Extract the (X, Y) coordinate from the center of the cell holding the provided text.  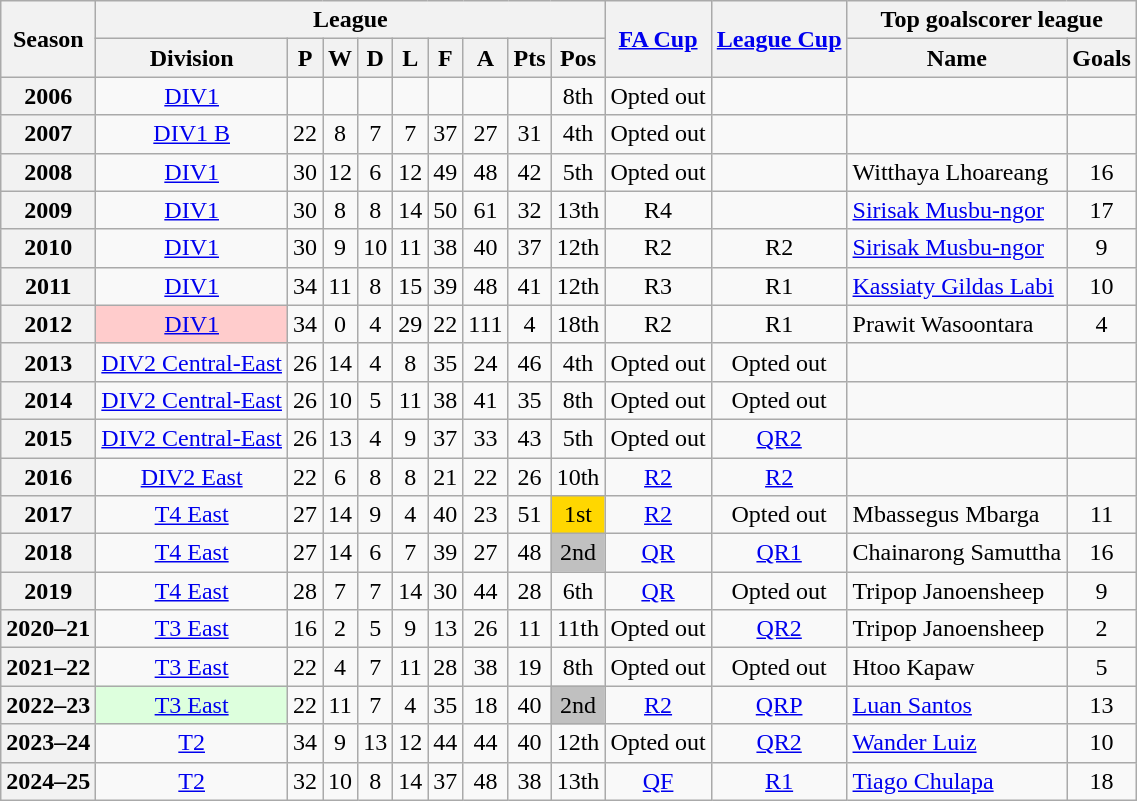
FA Cup (658, 39)
6th (578, 591)
League (350, 20)
61 (486, 210)
Wander Luiz (957, 743)
50 (446, 210)
Tiago Chulapa (957, 781)
19 (530, 667)
33 (486, 438)
Pos (578, 58)
2015 (48, 438)
10th (578, 477)
2007 (48, 134)
D (376, 58)
42 (530, 172)
23 (486, 515)
2006 (48, 96)
2010 (48, 248)
F (446, 58)
2014 (48, 400)
QF (658, 781)
DIV1 B (192, 134)
0 (340, 324)
A (486, 58)
Name (957, 58)
2019 (48, 591)
Top goalscorer league (992, 20)
15 (410, 286)
2008 (48, 172)
29 (410, 324)
21 (446, 477)
DIV2 East (192, 477)
18th (578, 324)
Htoo Kapaw (957, 667)
24 (486, 362)
51 (530, 515)
2023–24 (48, 743)
QR1 (779, 553)
2016 (48, 477)
2020–21 (48, 629)
Division (192, 58)
QRP (779, 705)
P (304, 58)
Witthaya Lhoareang (957, 172)
2022–23 (48, 705)
17 (1102, 210)
Prawit Wasoontara (957, 324)
L (410, 58)
Season (48, 39)
Kassiaty Gildas Labi (957, 286)
11th (578, 629)
46 (530, 362)
2009 (48, 210)
Mbassegus Mbarga (957, 515)
2012 (48, 324)
2024–25 (48, 781)
W (340, 58)
R3 (658, 286)
League Cup (779, 39)
Luan Santos (957, 705)
Goals (1102, 58)
2021–22 (48, 667)
R4 (658, 210)
Chainarong Samuttha (957, 553)
2013 (48, 362)
31 (530, 134)
1st (578, 515)
49 (446, 172)
43 (530, 438)
2017 (48, 515)
Pts (530, 58)
2018 (48, 553)
111 (486, 324)
2011 (48, 286)
